Identify which cell holds the provided text, then report its (x, y) central coordinate. 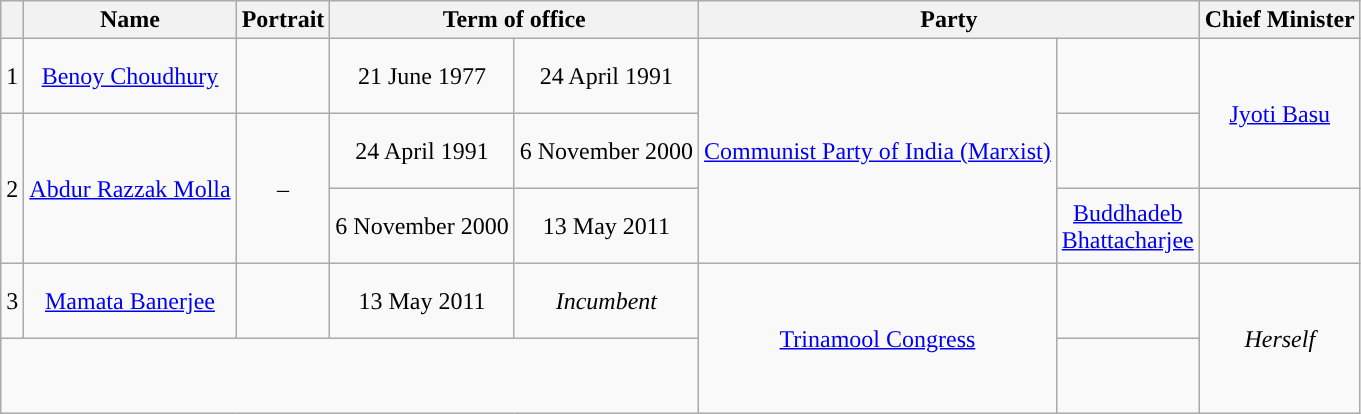
Buddhadeb Bhattacharjee (1128, 226)
Chief Minister (1280, 20)
Herself (1280, 339)
Benoy Choudhury (130, 76)
Term of office (514, 20)
21 June 1977 (422, 76)
Communist Party of India (Marxist) (878, 152)
Abdur Razzak Molla (130, 189)
– (283, 189)
Portrait (283, 20)
3 (12, 302)
Incumbent (606, 302)
Party (950, 20)
1 (12, 76)
Trinamool Congress (878, 339)
Name (130, 20)
2 (12, 189)
Jyoti Basu (1280, 114)
Mamata Banerjee (130, 302)
